Return the [x, y] coordinate for the center point of the cell that contains the specified text.  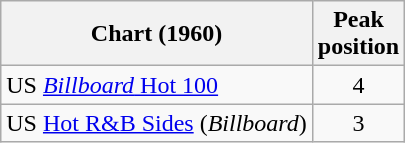
Chart (1960) [157, 34]
US Billboard Hot 100 [157, 85]
US Hot R&B Sides (Billboard) [157, 123]
Peakposition [358, 34]
3 [358, 123]
4 [358, 85]
